Scan for the cell matching the given text and deliver its (X, Y) coordinate at center. 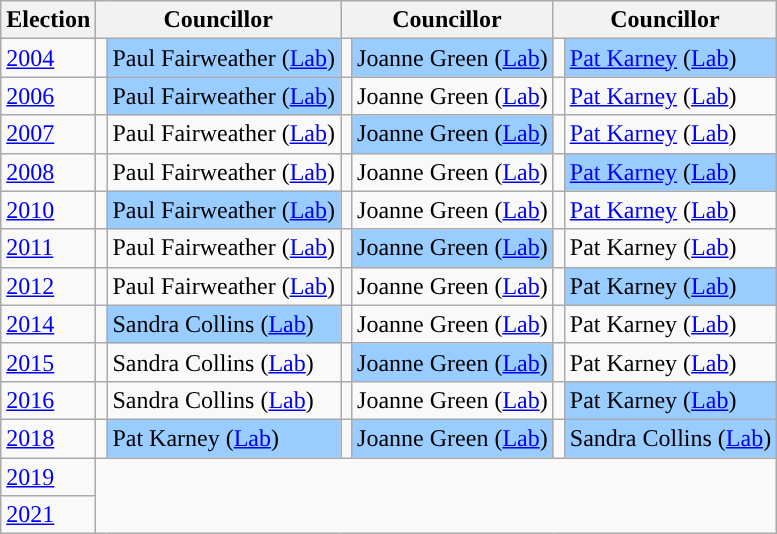
2008 (48, 172)
2018 (48, 438)
2006 (48, 96)
2015 (48, 362)
2012 (48, 286)
2014 (48, 324)
2007 (48, 134)
2010 (48, 210)
2016 (48, 400)
Election (48, 20)
2019 (48, 477)
2011 (48, 248)
2021 (48, 515)
2004 (48, 58)
